Find where the given text appears and provide that cell's center as (x, y) coordinate. 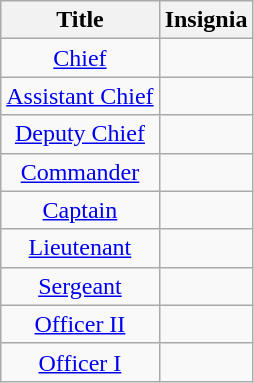
Chief (80, 58)
Title (80, 20)
Insignia (206, 20)
Commander (80, 172)
Captain (80, 210)
Sergeant (80, 286)
Officer II (80, 324)
Deputy Chief (80, 134)
Lieutenant (80, 248)
Assistant Chief (80, 96)
Officer I (80, 362)
